Search for the cell housing the specified text and yield its [X, Y] center coordinate. 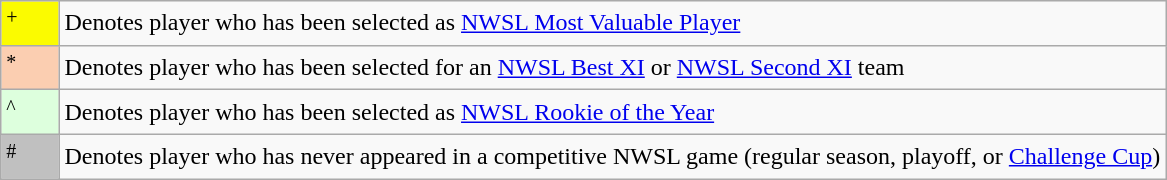
Denotes player who has never appeared in a competitive NWSL game (regular season, playoff, or Challenge Cup) [612, 156]
* [30, 68]
+ [30, 24]
# [30, 156]
Denotes player who has been selected for an NWSL Best XI or NWSL Second XI team [612, 68]
Denotes player who has been selected as NWSL Rookie of the Year [612, 112]
Denotes player who has been selected as NWSL Most Valuable Player [612, 24]
^ [30, 112]
